Locate the cell with the specified text and output its (X, Y) center coordinate. 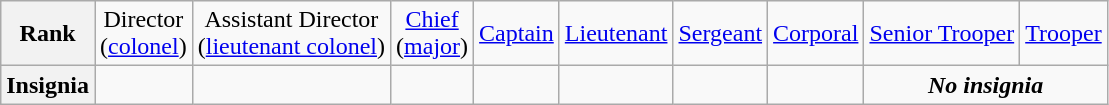
Corporal (816, 34)
Assistant Director(lieutenant colonel) (291, 34)
Senior Trooper (942, 34)
Trooper (1064, 34)
No insignia (986, 85)
Captain (517, 34)
Chief(major) (432, 34)
Insignia (48, 85)
Lieutenant (616, 34)
Director(colonel) (144, 34)
Sergeant (720, 34)
Rank (48, 34)
